Capture the cell that displays the provided text and extract its [x, y] central coordinate. 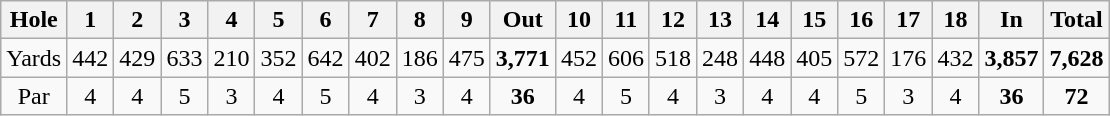
8 [420, 20]
7 [372, 20]
448 [768, 58]
10 [578, 20]
633 [184, 58]
12 [672, 20]
14 [768, 20]
11 [626, 20]
210 [232, 58]
402 [372, 58]
2 [138, 20]
429 [138, 58]
248 [720, 58]
Yards [34, 58]
572 [862, 58]
352 [278, 58]
3,771 [522, 58]
3,857 [1012, 58]
9 [466, 20]
18 [956, 20]
16 [862, 20]
7,628 [1076, 58]
518 [672, 58]
Total [1076, 20]
186 [420, 58]
Par [34, 96]
405 [814, 58]
15 [814, 20]
432 [956, 58]
In [1012, 20]
475 [466, 58]
176 [908, 58]
1 [90, 20]
452 [578, 58]
13 [720, 20]
Hole [34, 20]
606 [626, 58]
17 [908, 20]
6 [326, 20]
642 [326, 58]
442 [90, 58]
Out [522, 20]
72 [1076, 96]
